Return [x, y] of the center of cell containing provided text 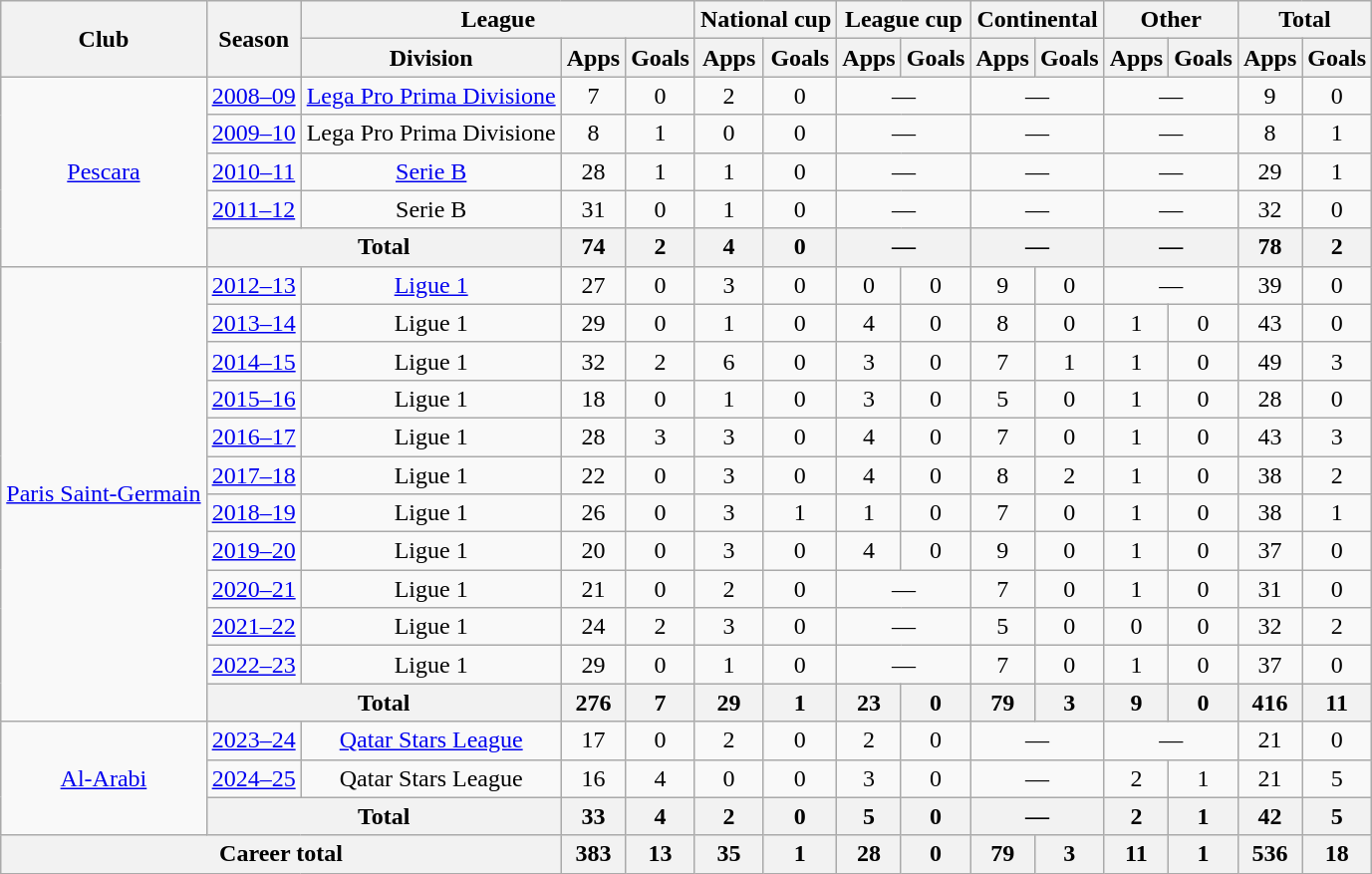
2016–17 [253, 437]
536 [1269, 854]
24 [593, 627]
35 [728, 854]
74 [593, 247]
2010–11 [253, 171]
2013–14 [253, 323]
Al-Arabi [104, 778]
20 [593, 551]
2008–09 [253, 96]
39 [1269, 285]
26 [593, 513]
2024–25 [253, 778]
49 [1269, 361]
2020–21 [253, 589]
Division [430, 58]
Career total [281, 854]
2011–12 [253, 209]
2019–20 [253, 551]
League cup [904, 20]
27 [593, 285]
6 [728, 361]
Continental [1037, 20]
2009–10 [253, 134]
League [498, 20]
National cup [765, 20]
Other [1171, 20]
Pescara [104, 171]
Club [104, 39]
23 [869, 703]
16 [593, 778]
13 [661, 854]
2012–13 [253, 285]
383 [593, 854]
2022–23 [253, 665]
Paris Saint-Germain [104, 494]
2017–18 [253, 475]
22 [593, 475]
2018–19 [253, 513]
2021–22 [253, 627]
2023–24 [253, 740]
416 [1269, 703]
17 [593, 740]
42 [1269, 816]
78 [1269, 247]
276 [593, 703]
Season [253, 39]
33 [593, 816]
2014–15 [253, 361]
2015–16 [253, 399]
